Identify which cell holds the provided text, then report its (x, y) central coordinate. 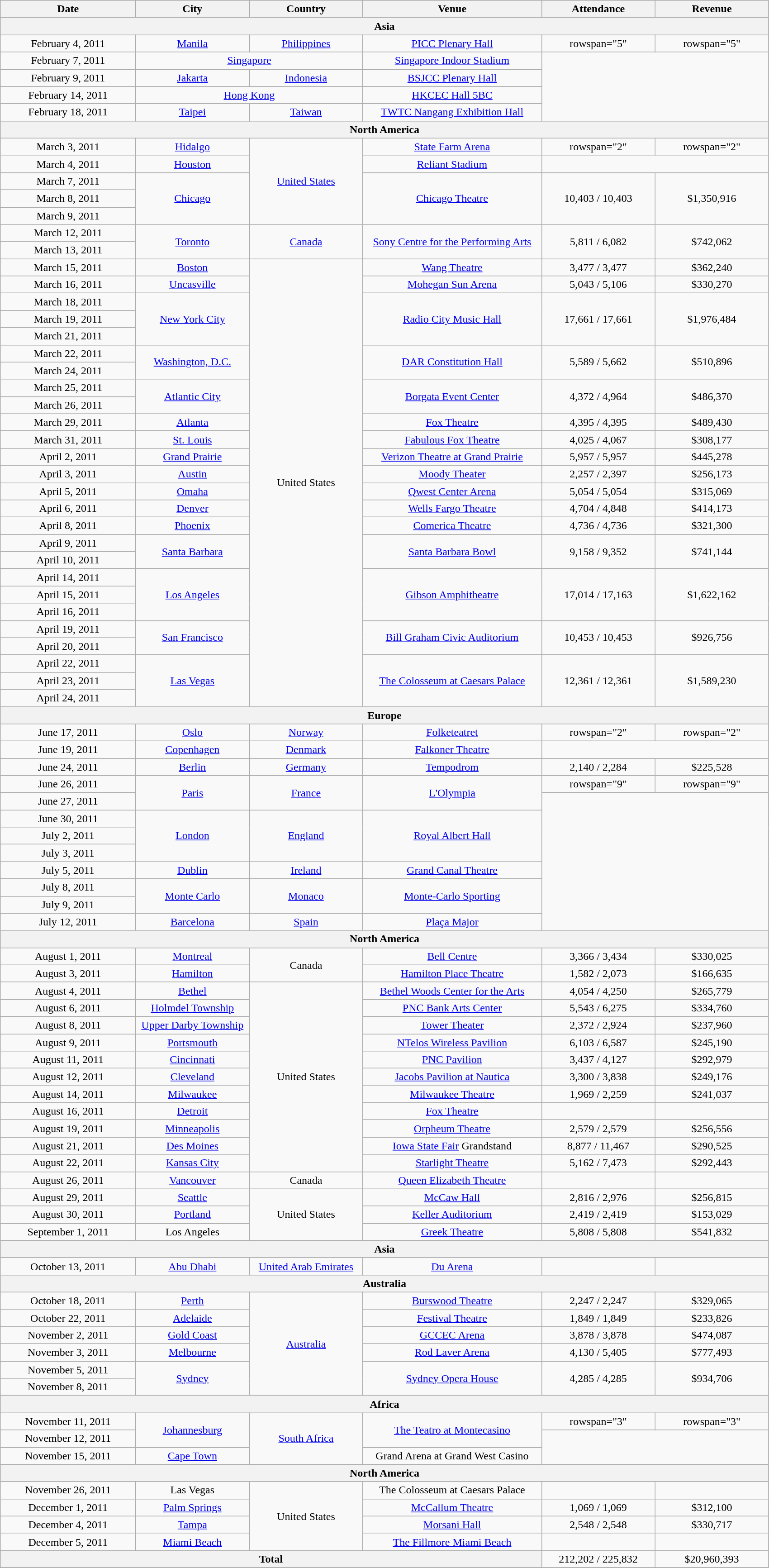
Kansas City (193, 1163)
$934,706 (712, 1378)
December 1, 2011 (68, 1507)
Keller Auditorium (452, 1215)
March 18, 2011 (68, 302)
Melbourne (193, 1353)
Europe (384, 715)
Washington, D.C. (193, 362)
PNC Pavilion (452, 1060)
Germany (306, 767)
Festival Theatre (452, 1318)
The Fillmore Miami Beach (452, 1542)
Atlantic City (193, 396)
4,285 / 4,285 (598, 1378)
Attendance (598, 9)
Chicago (193, 198)
Hidalgo (193, 147)
$225,528 (712, 767)
17,014 / 17,163 (598, 595)
Spain (306, 922)
$292,979 (712, 1060)
March 9, 2011 (68, 216)
March 8, 2011 (68, 198)
$541,832 (712, 1232)
Detroit (193, 1111)
3,437 / 4,127 (598, 1060)
2,372 / 2,924 (598, 1025)
Comerica Theatre (452, 526)
Tampa (193, 1525)
$777,493 (712, 1353)
$330,025 (712, 956)
12,361 / 12,361 (598, 681)
Dublin (193, 870)
5,957 / 5,957 (598, 457)
Des Moines (193, 1146)
10,453 / 10,453 (598, 638)
August 12, 2011 (68, 1077)
Borgata Event Center (452, 396)
March 13, 2011 (68, 250)
July 12, 2011 (68, 922)
August 11, 2011 (68, 1060)
$153,029 (712, 1215)
Morsani Hall (452, 1525)
November 12, 2011 (68, 1439)
Taiwan (306, 112)
March 4, 2011 (68, 164)
6,103 / 6,587 (598, 1042)
June 19, 2011 (68, 749)
NTelos Wireless Pavilion (452, 1042)
Barcelona (193, 922)
$1,976,484 (712, 319)
4,130 / 5,405 (598, 1353)
2,419 / 2,419 (598, 1215)
April 14, 2011 (68, 577)
June 30, 2011 (68, 819)
Norway (306, 732)
1,969 / 2,259 (598, 1094)
Uncasville (193, 285)
$265,779 (712, 991)
Montreal (193, 956)
$249,176 (712, 1077)
Boston (193, 267)
Date (68, 9)
South Africa (306, 1439)
Revenue (712, 9)
Reliant Stadium (452, 164)
June 26, 2011 (68, 784)
April 15, 2011 (68, 595)
$330,270 (712, 285)
Minneapolis (193, 1129)
GCCEC Arena (452, 1335)
Du Arena (452, 1266)
$486,370 (712, 396)
HKCEC Hall 5BC (452, 95)
1,849 / 1,849 (598, 1318)
Phoenix (193, 526)
April 23, 2011 (68, 681)
Santa Barbara (193, 552)
Grand Arena at Grand West Casino (452, 1456)
212,202 / 225,832 (598, 1559)
2,816 / 2,976 (598, 1197)
Chicago Theatre (452, 198)
Grand Canal Theatre (452, 870)
Africa (384, 1404)
Milwaukee (193, 1094)
2,140 / 2,284 (598, 767)
Cape Town (193, 1456)
Bethel (193, 991)
November 3, 2011 (68, 1353)
Copenhagen (193, 749)
$445,278 (712, 457)
PNC Bank Arts Center (452, 1008)
Orpheum Theatre (452, 1129)
Hamilton (193, 973)
Milwaukee Theatre (452, 1094)
$315,069 (712, 491)
Qwest Center Arena (452, 491)
4,054 / 4,250 (598, 991)
$330,717 (712, 1525)
London (193, 836)
August 1, 2011 (68, 956)
March 16, 2011 (68, 285)
August 21, 2011 (68, 1146)
Burswood Theatre (452, 1301)
$256,815 (712, 1197)
3,366 / 3,434 (598, 956)
Bethel Woods Center for the Arts (452, 991)
April 2, 2011 (68, 457)
5,162 / 7,473 (598, 1163)
March 22, 2011 (68, 353)
8,877 / 11,467 (598, 1146)
Verizon Theatre at Grand Prairie (452, 457)
$292,443 (712, 1163)
March 21, 2011 (68, 336)
November 8, 2011 (68, 1387)
March 25, 2011 (68, 388)
1,582 / 2,073 (598, 973)
July 2, 2011 (68, 836)
Tempodrom (452, 767)
March 24, 2011 (68, 371)
Hamilton Place Theatre (452, 973)
San Francisco (193, 638)
February 14, 2011 (68, 95)
Royal Albert Hall (452, 836)
Country (306, 9)
2,579 / 2,579 (598, 1129)
April 5, 2011 (68, 491)
Falkoner Theatre (452, 749)
Manila (193, 43)
Cleveland (193, 1077)
Palm Springs (193, 1507)
Monte Carlo (193, 896)
Moody Theater (452, 474)
4,025 / 4,067 (598, 439)
April 6, 2011 (68, 509)
March 7, 2011 (68, 181)
Bell Centre (452, 956)
Gibson Amphitheatre (452, 595)
August 22, 2011 (68, 1163)
August 9, 2011 (68, 1042)
February 18, 2011 (68, 112)
5,811 / 6,082 (598, 242)
February 9, 2011 (68, 78)
Portsmouth (193, 1042)
August 6, 2011 (68, 1008)
TWTC Nangang Exhibition Hall (452, 112)
Denver (193, 509)
2,247 / 2,247 (598, 1301)
$489,430 (712, 422)
4,704 / 4,848 (598, 509)
Perth (193, 1301)
$1,350,916 (712, 198)
Santa Barbara Bowl (452, 552)
4,372 / 4,964 (598, 396)
Grand Prairie (193, 457)
April 24, 2011 (68, 698)
June 17, 2011 (68, 732)
Plaça Major (452, 922)
April 16, 2011 (68, 612)
$329,065 (712, 1301)
PICC Plenary Hall (452, 43)
Queen Elizabeth Theatre (452, 1180)
February 4, 2011 (68, 43)
October 22, 2011 (68, 1318)
5,543 / 6,275 (598, 1008)
August 16, 2011 (68, 1111)
April 20, 2011 (68, 646)
October 13, 2011 (68, 1266)
$510,896 (712, 362)
April 8, 2011 (68, 526)
Adelaide (193, 1318)
October 18, 2011 (68, 1301)
Fabulous Fox Theatre (452, 439)
$362,240 (712, 267)
July 5, 2011 (68, 870)
3,477 / 3,477 (598, 267)
Atlanta (193, 422)
November 26, 2011 (68, 1490)
5,054 / 5,054 (598, 491)
March 29, 2011 (68, 422)
Holmdel Township (193, 1008)
Singapore (249, 61)
Singapore Indoor Stadium (452, 61)
August 30, 2011 (68, 1215)
Houston (193, 164)
$166,635 (712, 973)
$241,037 (712, 1094)
Taipei (193, 112)
England (306, 836)
August 3, 2011 (68, 973)
Mohegan Sun Arena (452, 285)
$926,756 (712, 638)
November 2, 2011 (68, 1335)
Portland (193, 1215)
4,395 / 4,395 (598, 422)
Radio City Music Hall (452, 319)
June 27, 2011 (68, 801)
Jacobs Pavilion at Nautica (452, 1077)
$245,190 (712, 1042)
United Arab Emirates (306, 1266)
5,043 / 5,106 (598, 285)
Indonesia (306, 78)
4,736 / 4,736 (598, 526)
Miami Beach (193, 1542)
$474,087 (712, 1335)
Venue (452, 9)
March 26, 2011 (68, 405)
March 15, 2011 (68, 267)
Monaco (306, 896)
Greek Theatre (452, 1232)
1,069 / 1,069 (598, 1507)
$237,960 (712, 1025)
2,257 / 2,397 (598, 474)
April 3, 2011 (68, 474)
$256,556 (712, 1129)
Iowa State Fair Grandstand (452, 1146)
Hong Kong (249, 95)
Starlight Theatre (452, 1163)
August 8, 2011 (68, 1025)
New York City (193, 319)
December 5, 2011 (68, 1542)
State Farm Arena (452, 147)
$1,622,162 (712, 595)
Jakarta (193, 78)
$256,173 (712, 474)
$742,062 (712, 242)
17,661 / 17,661 (598, 319)
August 19, 2011 (68, 1129)
Cincinnati (193, 1060)
$233,826 (712, 1318)
December 4, 2011 (68, 1525)
Wells Fargo Theatre (452, 509)
Denmark (306, 749)
DAR Constitution Hall (452, 362)
Toronto (193, 242)
Paris (193, 793)
$308,177 (712, 439)
$334,760 (712, 1008)
3,878 / 3,878 (598, 1335)
April 9, 2011 (68, 543)
Seattle (193, 1197)
July 3, 2011 (68, 853)
$20,960,393 (712, 1559)
$312,100 (712, 1507)
March 31, 2011 (68, 439)
Sony Centre for the Performing Arts (452, 242)
City (193, 9)
July 8, 2011 (68, 887)
2,548 / 2,548 (598, 1525)
July 9, 2011 (68, 905)
St. Louis (193, 439)
10,403 / 10,403 (598, 198)
Austin (193, 474)
November 5, 2011 (68, 1370)
5,589 / 5,662 (598, 362)
5,808 / 5,808 (598, 1232)
Total (271, 1559)
August 26, 2011 (68, 1180)
Philippines (306, 43)
Rod Laver Arena (452, 1353)
Oslo (193, 732)
McCaw Hall (452, 1197)
$290,525 (712, 1146)
Upper Darby Township (193, 1025)
April 10, 2011 (68, 560)
McCallum Theatre (452, 1507)
Ireland (306, 870)
August 14, 2011 (68, 1094)
March 19, 2011 (68, 319)
$1,589,230 (712, 681)
$741,144 (712, 552)
February 7, 2011 (68, 61)
Sydney Opera House (452, 1378)
September 1, 2011 (68, 1232)
March 3, 2011 (68, 147)
Gold Coast (193, 1335)
April 19, 2011 (68, 629)
Abu Dhabi (193, 1266)
France (306, 793)
Berlin (193, 767)
Sydney (193, 1378)
Vancouver (193, 1180)
L'Olympia (452, 793)
Tower Theater (452, 1025)
Bill Graham Civic Auditorium (452, 638)
August 4, 2011 (68, 991)
June 24, 2011 (68, 767)
November 15, 2011 (68, 1456)
9,158 / 9,352 (598, 552)
$321,300 (712, 526)
March 12, 2011 (68, 233)
Johannesburg (193, 1430)
Wang Theatre (452, 267)
Omaha (193, 491)
Folketeatret (452, 732)
November 11, 2011 (68, 1421)
BSJCC Plenary Hall (452, 78)
Monte-Carlo Sporting (452, 896)
April 22, 2011 (68, 663)
August 29, 2011 (68, 1197)
3,300 / 3,838 (598, 1077)
$414,173 (712, 509)
The Teatro at Montecasino (452, 1430)
